Pinpoint the cell where the given text exists, returning its (x, y) midpoint coordinate. 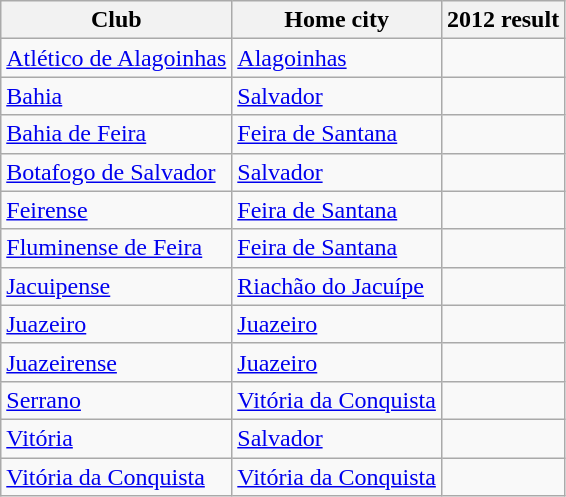
Riachão do Jacuípe (337, 286)
Bahia de Feira (116, 134)
Serrano (116, 400)
Feirense (116, 210)
Jacuipense (116, 286)
2012 result (502, 20)
Bahia (116, 96)
Fluminense de Feira (116, 248)
Club (116, 20)
Home city (337, 20)
Juazeirense (116, 362)
Vitória (116, 438)
Botafogo de Salvador (116, 172)
Alagoinhas (337, 58)
Atlético de Alagoinhas (116, 58)
